For the text-containing cell, return its midpoint in [X, Y] coordinate format. 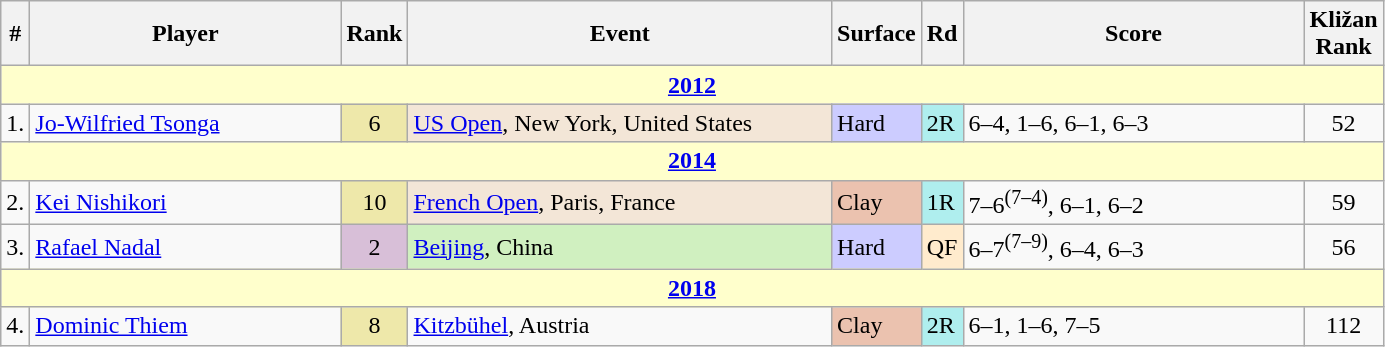
Kei Nishikori [186, 202]
6–1, 1–6, 7–5 [1134, 326]
56 [1344, 248]
Kitzbühel, Austria [620, 326]
Dominic Thiem [186, 326]
Rafael Nadal [186, 248]
Event [620, 34]
4. [16, 326]
112 [1344, 326]
Score [1134, 34]
2. [16, 202]
Kližan Rank [1344, 34]
QF [942, 248]
Beijing, China [620, 248]
6–7(7–9), 6–4, 6–3 [1134, 248]
Rd [942, 34]
8 [374, 326]
10 [374, 202]
1. [16, 123]
3. [16, 248]
2012 [692, 85]
59 [1344, 202]
# [16, 34]
7–6(7–4), 6–1, 6–2 [1134, 202]
1R [942, 202]
US Open, New York, United States [620, 123]
Rank [374, 34]
2018 [692, 288]
Surface [877, 34]
Player [186, 34]
6 [374, 123]
2 [374, 248]
6–4, 1–6, 6–1, 6–3 [1134, 123]
French Open, Paris, France [620, 202]
Jo-Wilfried Tsonga [186, 123]
2014 [692, 161]
52 [1344, 123]
